Capture the cell that displays the provided text and extract its (X, Y) central coordinate. 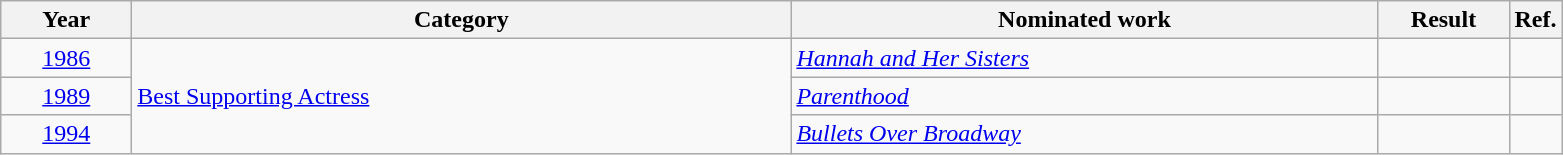
Year (66, 20)
Ref. (1536, 20)
1994 (66, 134)
Best Supporting Actress (462, 96)
Bullets Over Broadway (1084, 134)
Parenthood (1084, 96)
1986 (66, 58)
Category (462, 20)
Nominated work (1084, 20)
Hannah and Her Sisters (1084, 58)
Result (1444, 20)
1989 (66, 96)
